Scan for the cell matching the given text and deliver its [x, y] coordinate at center. 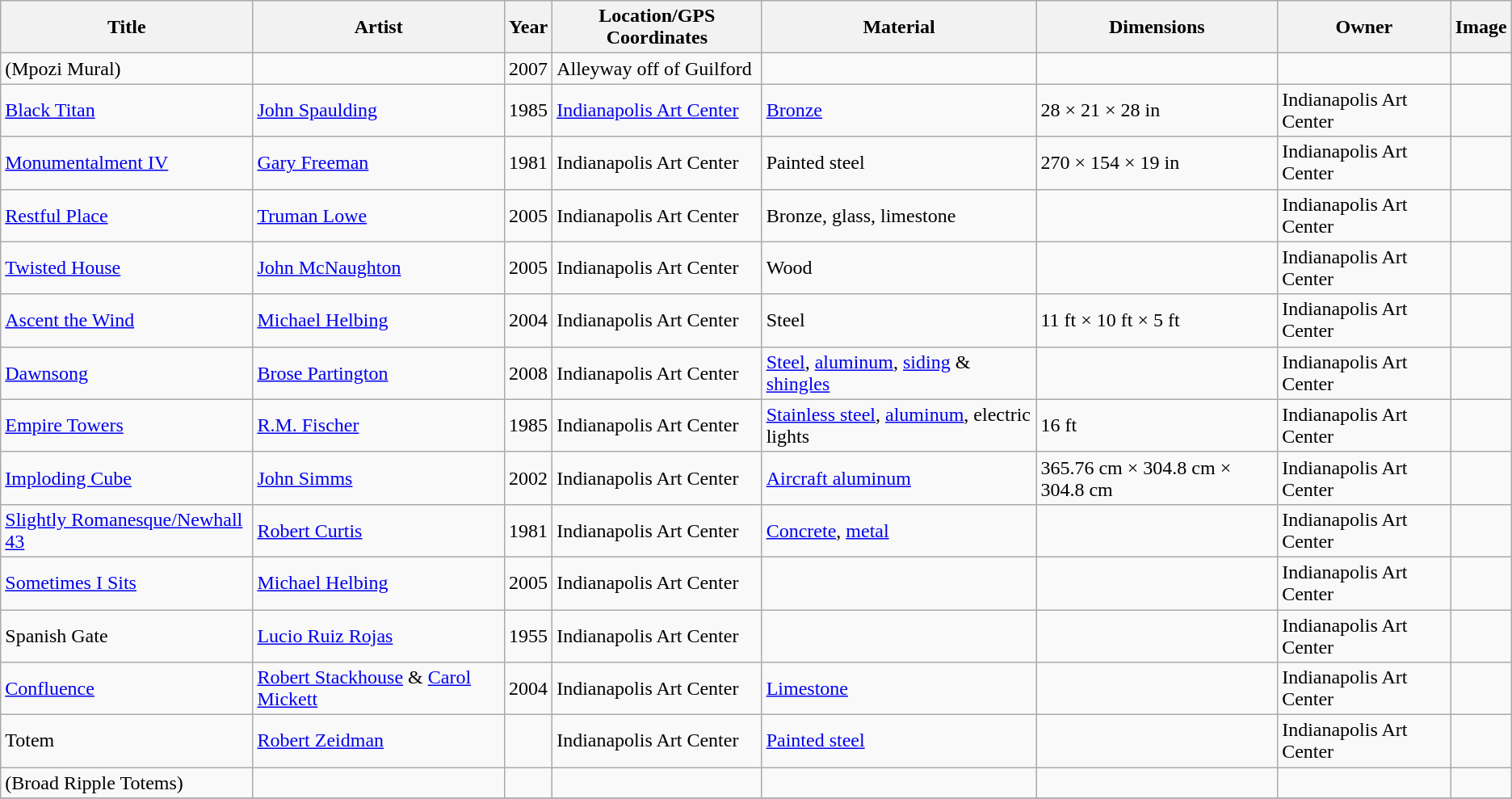
Year [528, 27]
Robert Curtis [379, 530]
28 × 21 × 28 in [1157, 110]
Sometimes I Sits [127, 583]
365.76 cm × 304.8 cm × 304.8 cm [1157, 478]
John Spaulding [379, 110]
Robert Zeidman [379, 742]
Limestone [899, 688]
Twisted House [127, 268]
(Mpozi Mural) [127, 69]
Steel, aluminum, siding & shingles [899, 373]
1955 [528, 635]
Lucio Ruiz Rojas [379, 635]
Spanish Gate [127, 635]
Dawnsong [127, 373]
Black Titan [127, 110]
Slightly Romanesque/Newhall 43 [127, 530]
John McNaughton [379, 268]
Imploding Cube [127, 478]
2008 [528, 373]
(Broad Ripple Totems) [127, 783]
Restful Place [127, 215]
R.M. Fischer [379, 425]
2007 [528, 69]
John Simms [379, 478]
Wood [899, 268]
Image [1481, 27]
11 ft × 10 ft × 5 ft [1157, 320]
Steel [899, 320]
Bronze, glass, limestone [899, 215]
Title [127, 27]
Material [899, 27]
Empire Towers [127, 425]
Confluence [127, 688]
Bronze [899, 110]
Brose Partington [379, 373]
270 × 154 × 19 in [1157, 163]
Artist [379, 27]
Ascent the Wind [127, 320]
Concrete, metal [899, 530]
Stainless steel, aluminum, electric lights [899, 425]
Owner [1365, 27]
Monumentalment IV [127, 163]
Robert Stackhouse & Carol Mickett [379, 688]
2002 [528, 478]
Gary Freeman [379, 163]
Totem [127, 742]
Dimensions [1157, 27]
Aircraft aluminum [899, 478]
16 ft [1157, 425]
Truman Lowe [379, 215]
Location/GPS Coordinates [657, 27]
Alleyway off of Guilford [657, 69]
